Scan for the cell matching the given text and deliver its [x, y] coordinate at center. 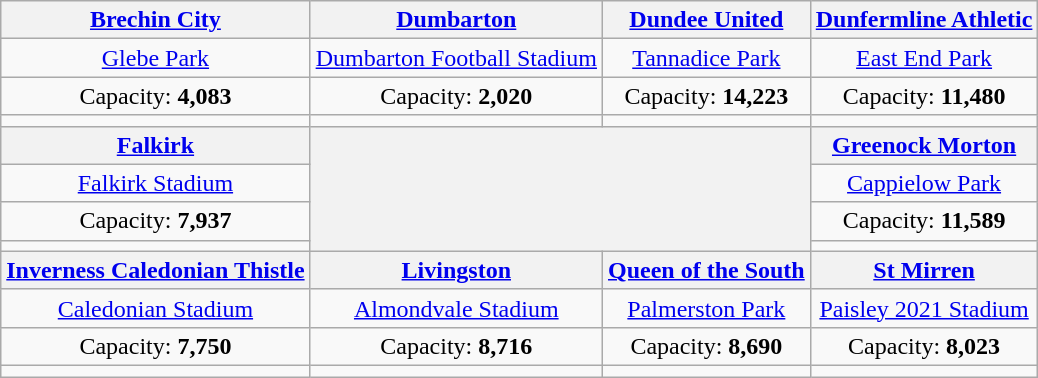
Capacity: 8,716 [456, 346]
Palmerston Park [706, 308]
Almondvale Stadium [456, 308]
Caledonian Stadium [156, 308]
Livingston [456, 270]
Dundee United [706, 20]
Brechin City [156, 20]
Capacity: 2,020 [456, 96]
Dumbarton [456, 20]
Falkirk Stadium [156, 183]
Tannadice Park [706, 58]
Glebe Park [156, 58]
Capacity: 11,480 [924, 96]
Capacity: 7,937 [156, 221]
Capacity: 7,750 [156, 346]
Greenock Morton [924, 145]
Queen of the South [706, 270]
Inverness Caledonian Thistle [156, 270]
Capacity: 4,083 [156, 96]
Capacity: 8,023 [924, 346]
Capacity: 11,589 [924, 221]
Cappielow Park [924, 183]
Capacity: 14,223 [706, 96]
Dumbarton Football Stadium [456, 58]
St Mirren [924, 270]
East End Park [924, 58]
Falkirk [156, 145]
Dunfermline Athletic [924, 20]
Paisley 2021 Stadium [924, 308]
Capacity: 8,690 [706, 346]
